Return [x, y] of the center of cell containing provided text 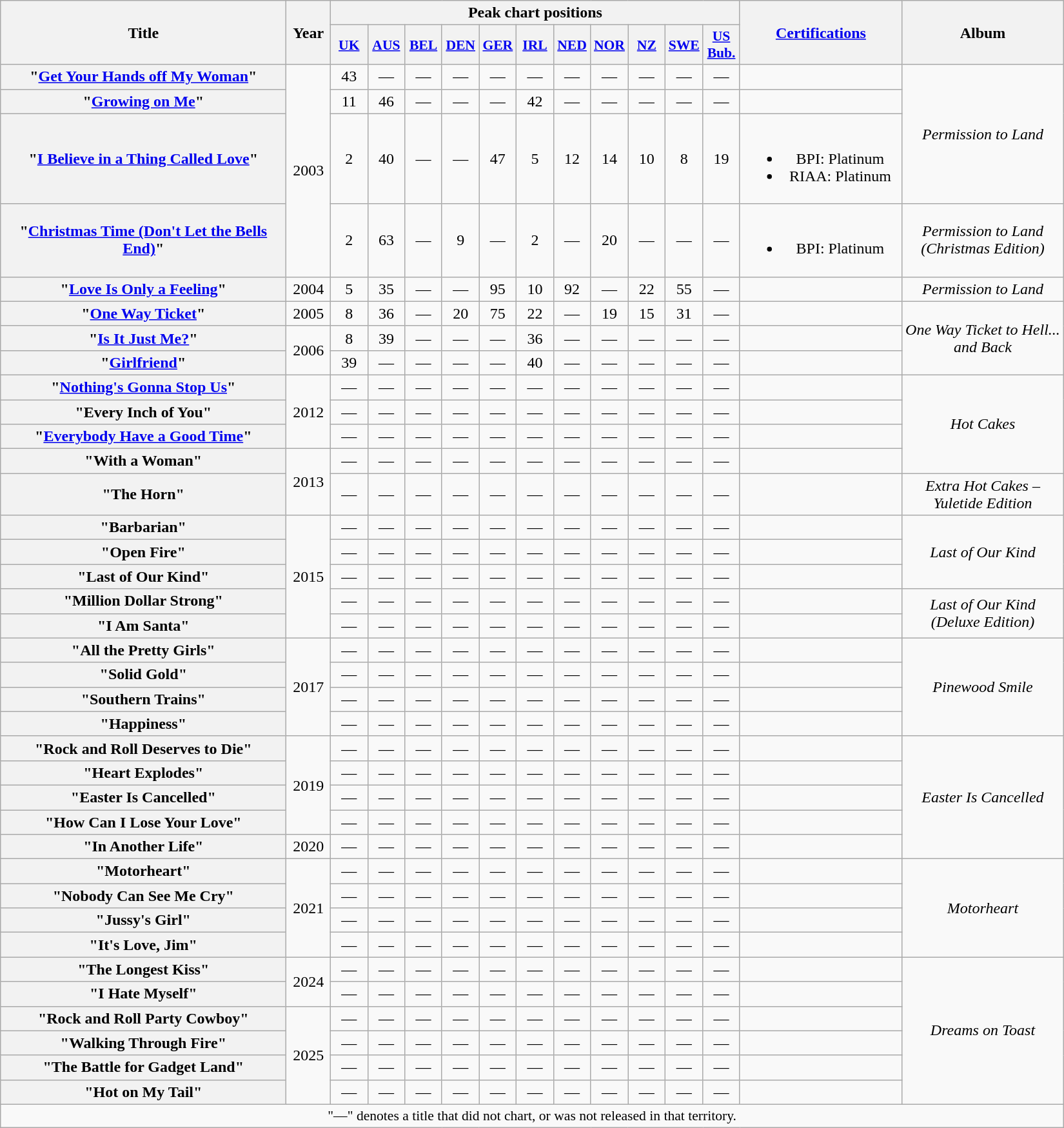
"The Longest Kiss" [143, 969]
43 [349, 77]
"Nothing's Gonna Stop Us" [143, 387]
"Happiness" [143, 724]
Dreams on Toast [983, 1031]
"Heart Explodes" [143, 773]
USBub. [722, 45]
"The Horn" [143, 494]
11 [349, 101]
92 [572, 289]
AUS [386, 45]
14 [609, 159]
2024 [308, 982]
2012 [308, 411]
"Love Is Only a Feeling" [143, 289]
NZ [647, 45]
IRL [535, 45]
Year [308, 32]
BPI: Platinum [820, 240]
2013 [308, 482]
DEN [460, 45]
75 [498, 313]
"Open Fire" [143, 552]
"Get Your Hands off My Woman" [143, 77]
"All the Pretty Girls" [143, 650]
Last of Our Kind (Deluxe Edition) [983, 613]
55 [684, 289]
"With a Woman" [143, 461]
Hot Cakes [983, 424]
Peak chart positions [535, 13]
42 [535, 101]
Easter Is Cancelled [983, 797]
"Every Inch of You" [143, 412]
SWE [684, 45]
"Southern Trains" [143, 699]
Pinewood Smile [983, 687]
Last of Our Kind [983, 552]
"Nobody Can See Me Cry" [143, 896]
2020 [308, 847]
"How Can I Lose Your Love" [143, 822]
"Last of Our Kind" [143, 577]
2004 [308, 289]
"Is It Just Me?" [143, 338]
2019 [308, 785]
Title [143, 32]
"Girlfriend" [143, 362]
2005 [308, 313]
"Easter Is Cancelled" [143, 797]
46 [386, 101]
15 [647, 313]
"Barbarian" [143, 528]
Certifications [820, 32]
2006 [308, 350]
"I Believe in a Thing Called Love" [143, 159]
NED [572, 45]
2021 [308, 908]
GER [498, 45]
"Motorheart" [143, 871]
Extra Hot Cakes – Yuletide Edition [983, 494]
12 [572, 159]
"Growing on Me" [143, 101]
"Rock and Roll Deserves to Die" [143, 748]
31 [684, 313]
"Million Dollar Strong" [143, 601]
Permission to Land (Christmas Edition) [983, 240]
"—" denotes a title that did not chart, or was not released in that territory. [533, 1116]
"Rock and Roll Party Cowboy" [143, 1018]
"Everybody Have a Good Time" [143, 437]
"Solid Gold" [143, 675]
"The Battle for Gadget Land" [143, 1067]
2003 [308, 170]
"I Hate Myself" [143, 994]
95 [498, 289]
9 [460, 240]
35 [386, 289]
"In Another Life" [143, 847]
"I Am Santa" [143, 626]
Motorheart [983, 908]
2017 [308, 687]
2015 [308, 577]
BEL [424, 45]
"Jussy's Girl" [143, 920]
63 [386, 240]
Album [983, 32]
"It's Love, Jim" [143, 945]
"Walking Through Fire" [143, 1043]
"Christmas Time (Don't Let the Bells End)" [143, 240]
BPI: PlatinumRIAA: Platinum [820, 159]
2025 [308, 1055]
One Way Ticket to Hell... and Back [983, 338]
"Hot on My Tail" [143, 1092]
UK [349, 45]
NOR [609, 45]
"One Way Ticket" [143, 313]
47 [498, 159]
